Return (x, y) of the center of cell containing provided text 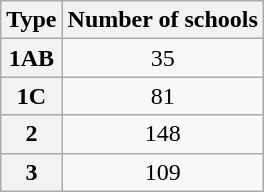
1C (32, 96)
35 (162, 58)
3 (32, 172)
1AB (32, 58)
Type (32, 20)
109 (162, 172)
81 (162, 96)
2 (32, 134)
Number of schools (162, 20)
148 (162, 134)
